Provide the (X, Y) coordinate of the cell's center where the given text is located.  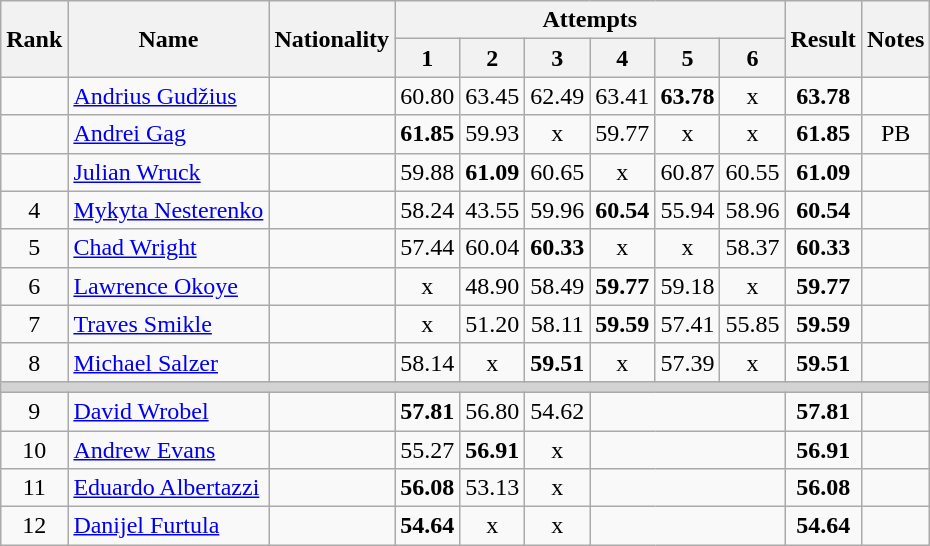
9 (34, 411)
Danijel Furtula (168, 526)
62.49 (558, 96)
Rank (34, 39)
David Wrobel (168, 411)
Result (823, 39)
57.39 (688, 362)
60.04 (492, 248)
63.41 (622, 96)
58.14 (428, 362)
55.94 (688, 210)
PB (895, 134)
55.85 (752, 324)
Nationality (332, 39)
Julian Wruck (168, 172)
60.55 (752, 172)
60.80 (428, 96)
Andrius Gudžius (168, 96)
58.49 (558, 286)
59.93 (492, 134)
Name (168, 39)
59.96 (558, 210)
54.62 (558, 411)
Andrei Gag (168, 134)
10 (34, 449)
53.13 (492, 488)
Michael Salzer (168, 362)
60.87 (688, 172)
59.18 (688, 286)
57.44 (428, 248)
48.90 (492, 286)
Notes (895, 39)
11 (34, 488)
12 (34, 526)
51.20 (492, 324)
59.88 (428, 172)
58.24 (428, 210)
58.96 (752, 210)
8 (34, 362)
3 (558, 58)
60.65 (558, 172)
58.37 (752, 248)
Lawrence Okoye (168, 286)
7 (34, 324)
Eduardo Albertazzi (168, 488)
Andrew Evans (168, 449)
55.27 (428, 449)
57.41 (688, 324)
Mykyta Nesterenko (168, 210)
Chad Wright (168, 248)
43.55 (492, 210)
63.45 (492, 96)
56.80 (492, 411)
58.11 (558, 324)
1 (428, 58)
2 (492, 58)
Attempts (590, 20)
Traves Smikle (168, 324)
